Extract the (X, Y) coordinate from the center of the cell holding the provided text.  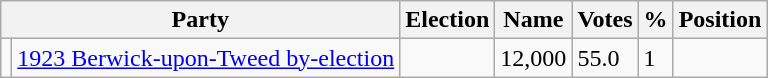
Party (200, 20)
Votes (605, 20)
Election (448, 20)
55.0 (605, 58)
Position (720, 20)
12,000 (534, 58)
Name (534, 20)
1923 Berwick-upon-Tweed by-election (206, 58)
1 (656, 58)
% (656, 20)
